Find where the given text appears and provide that cell's center as [X, Y] coordinate. 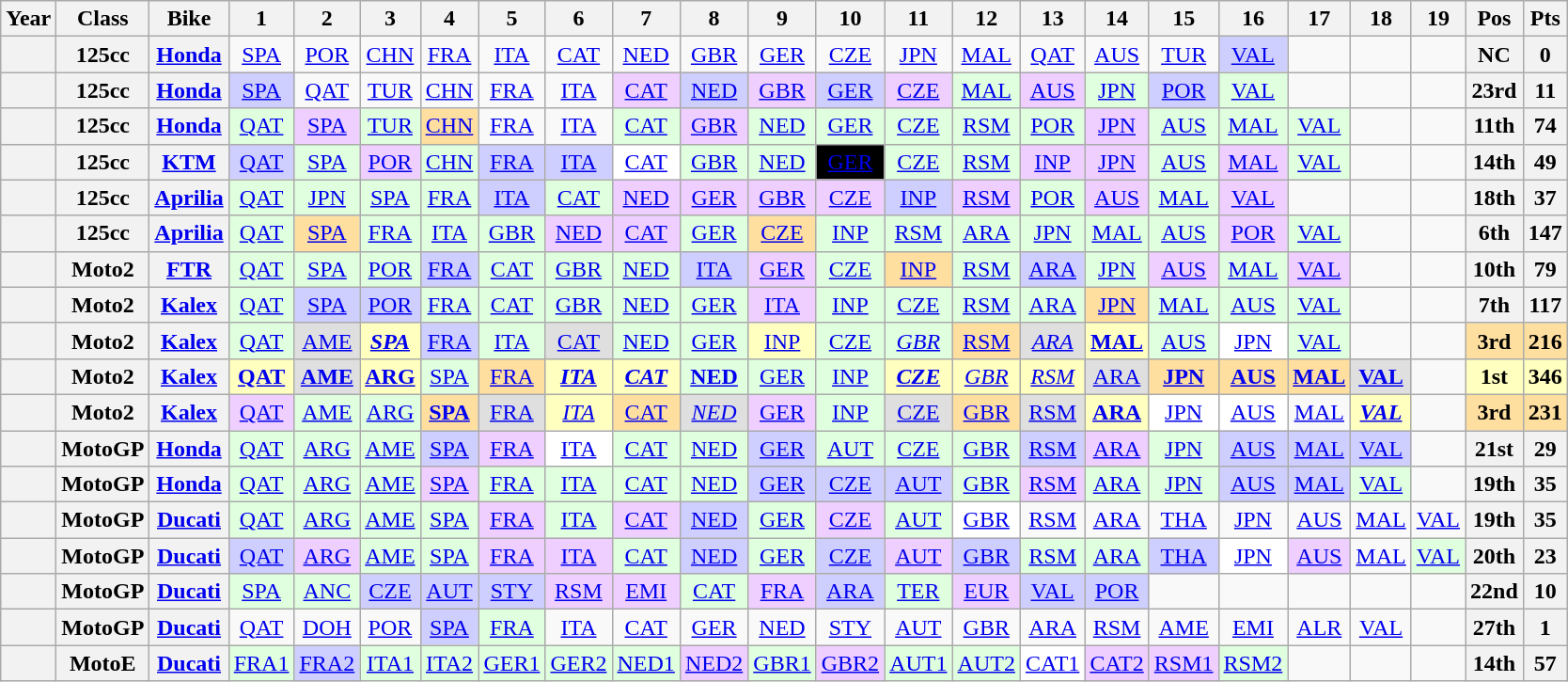
NED1 [646, 663]
21st [1495, 449]
FRA2 [327, 663]
231 [1545, 412]
16 [1253, 19]
RSM2 [1253, 663]
FRA1 [261, 663]
49 [1545, 162]
1st [1495, 376]
ALR [1320, 627]
5 [511, 19]
Bike [189, 19]
11th [1495, 126]
4 [449, 19]
27th [1495, 627]
GER1 [511, 663]
GBR2 [850, 663]
0 [1545, 55]
AUT1 [918, 663]
17 [1320, 19]
Class [103, 19]
23 [1545, 556]
EUR [986, 592]
8 [713, 19]
12 [986, 19]
TER [918, 592]
23rd [1495, 90]
216 [1545, 341]
DOH [327, 627]
3 [390, 19]
Pos [1495, 19]
KTM [189, 162]
ITA1 [390, 663]
346 [1545, 376]
7th [1495, 305]
GBR1 [782, 663]
NED2 [713, 663]
18 [1381, 19]
74 [1545, 126]
14 [1117, 19]
19 [1438, 19]
57 [1545, 663]
117 [1545, 305]
CAT2 [1117, 663]
CAT1 [1052, 663]
6th [1495, 233]
13 [1052, 19]
6 [579, 19]
MotoE [103, 663]
20th [1495, 556]
ITA2 [449, 663]
79 [1545, 269]
29 [1545, 449]
37 [1545, 198]
ANC [327, 592]
7 [646, 19]
147 [1545, 233]
10th [1495, 269]
22nd [1495, 592]
2 [327, 19]
Year [28, 19]
18th [1495, 198]
9 [782, 19]
RSM1 [1184, 663]
15 [1184, 19]
NC [1495, 55]
AUT2 [986, 663]
Pts [1545, 19]
FTR [189, 269]
GER2 [579, 663]
